Provide the (X, Y) coordinate of the cell's center where the given text is located.  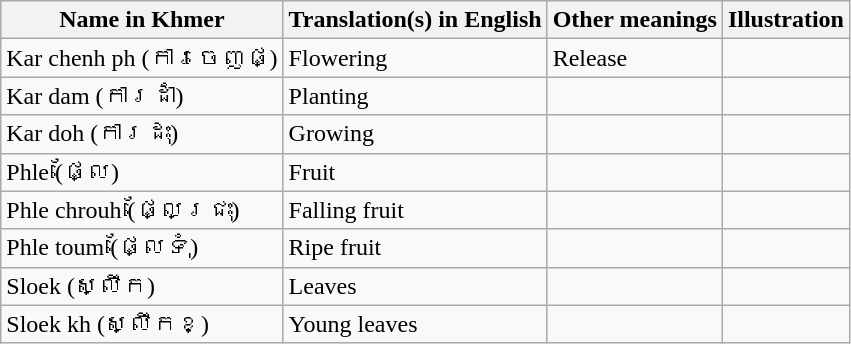
Kar dam (ការដាំ) (142, 96)
Phle chrouh (ផ្លែជ្រុះ) (142, 210)
Translation(s) in English (415, 20)
Other meanings (634, 20)
Sloek kh (ស្លឹកខ្) (142, 324)
Flowering (415, 58)
Phle (ផ្លែ) (142, 172)
Name in Khmer (142, 20)
Growing (415, 134)
Phle toum (ផ្លែទុំ) (142, 248)
Young leaves (415, 324)
Leaves (415, 286)
Kar chenh ph (ការចេញផ្) (142, 58)
Illustration (786, 20)
Sloek (ស្លឹក) (142, 286)
Planting (415, 96)
Kar doh (ការដុះ) (142, 134)
Fruit (415, 172)
Ripe fruit (415, 248)
Falling fruit (415, 210)
Release (634, 58)
